Pinpoint the cell where the given text exists, returning its [x, y] midpoint coordinate. 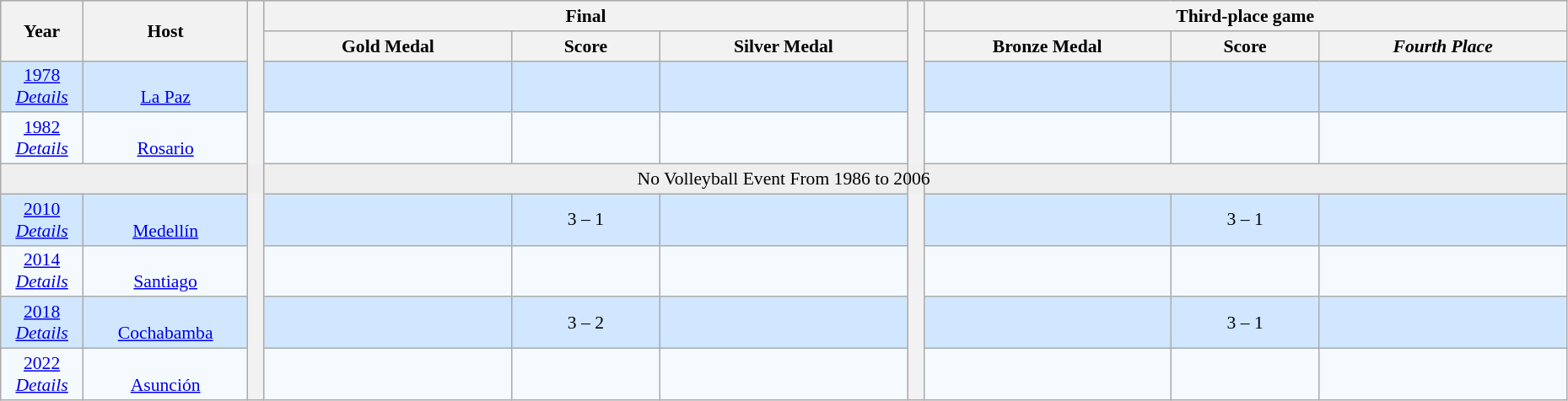
1978 Details [42, 86]
1982 Details [42, 138]
Asunción [165, 374]
La Paz [165, 86]
Santiago [165, 271]
Cochabamba [165, 323]
Year [42, 30]
3 – 2 [586, 323]
Fourth Place [1442, 46]
Medellín [165, 219]
Host [165, 30]
2014 Details [42, 271]
2022 Details [42, 374]
Bronze Medal [1048, 46]
Third-place game [1245, 16]
Final [585, 16]
2010 Details [42, 219]
Gold Medal [388, 46]
2018 Details [42, 323]
Silver Medal [783, 46]
Rosario [165, 138]
No Volleyball Event From 1986 to 2006 [784, 179]
